Return [x, y] of the center of cell containing provided text 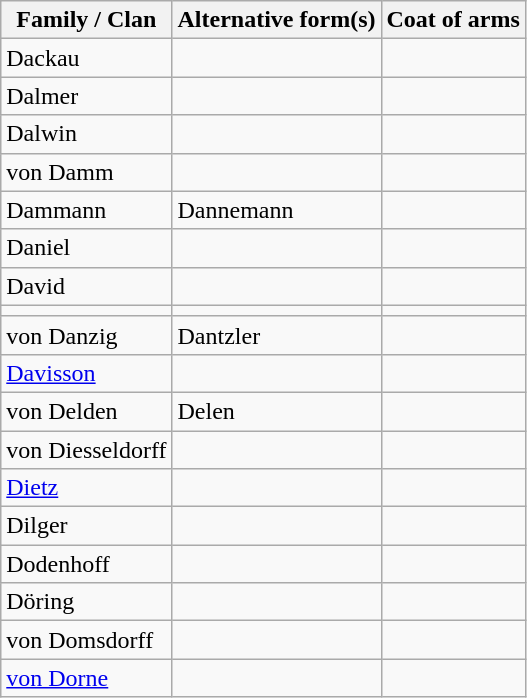
Daniel [86, 248]
Davisson [86, 373]
Dammann [86, 210]
Coat of arms [453, 20]
Döring [86, 602]
Alternative form(s) [276, 20]
Dalwin [86, 134]
Dodenhoff [86, 564]
von Danzig [86, 335]
von Dorne [86, 678]
von Delden [86, 411]
Dietz [86, 488]
von Damm [86, 172]
Dilger [86, 526]
Dalmer [86, 96]
von Diesseldorff [86, 449]
Dantzler [276, 335]
Delen [276, 411]
Family / Clan [86, 20]
Dackau [86, 58]
Dannemann [276, 210]
von Domsdorff [86, 640]
David [86, 286]
